Scan for the cell matching the given text and deliver its (x, y) coordinate at center. 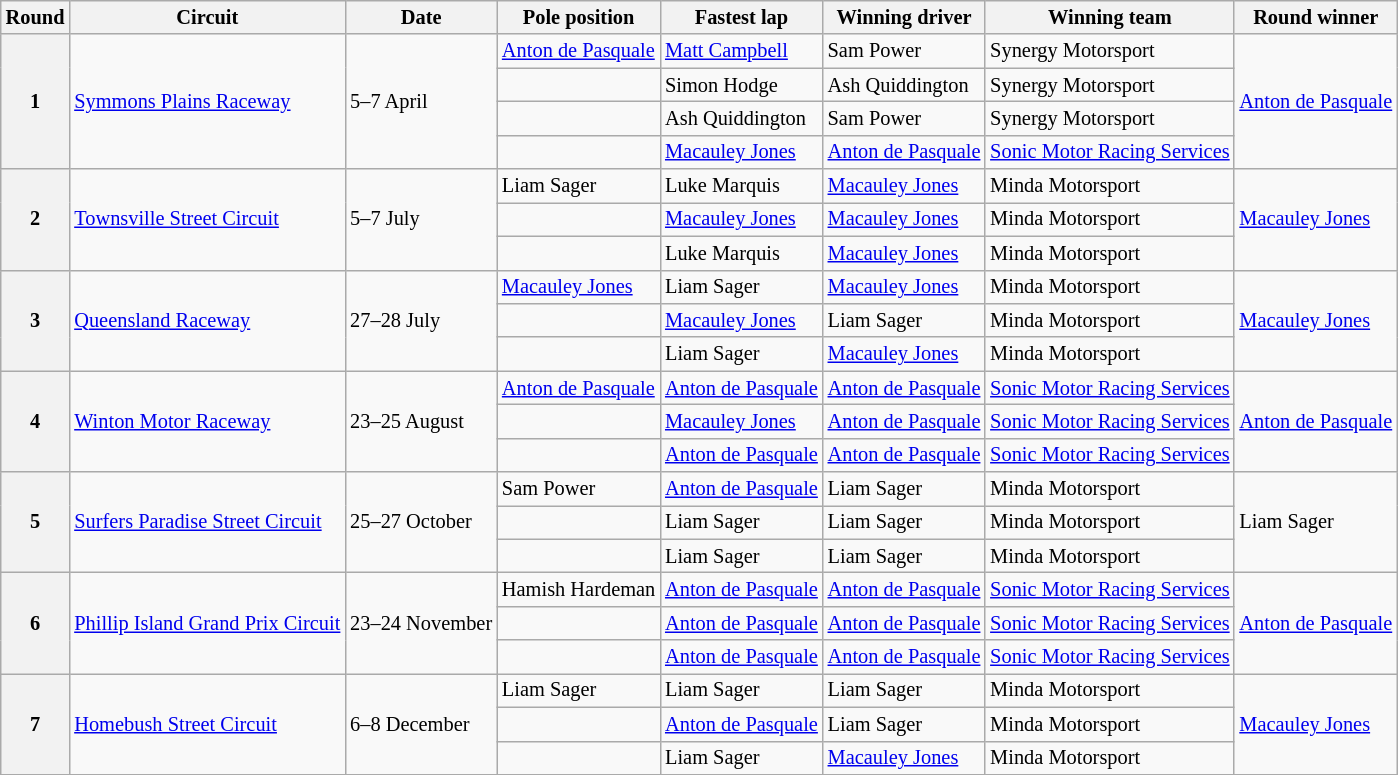
Winning team (1110, 17)
Surfers Paradise Street Circuit (207, 522)
4 (36, 422)
6–8 December (421, 724)
5 (36, 522)
6 (36, 622)
3 (36, 320)
Hamish Hardeman (578, 589)
23–25 August (421, 422)
Round (36, 17)
7 (36, 724)
2 (36, 220)
5–7 April (421, 102)
Townsville Street Circuit (207, 220)
25–27 October (421, 522)
Winton Motor Raceway (207, 422)
27–28 July (421, 320)
Round winner (1316, 17)
Simon Hodge (742, 85)
Matt Campbell (742, 51)
23–24 November (421, 622)
Pole position (578, 17)
Symmons Plains Raceway (207, 102)
Homebush Street Circuit (207, 724)
Winning driver (904, 17)
1 (36, 102)
Queensland Raceway (207, 320)
Fastest lap (742, 17)
Circuit (207, 17)
Date (421, 17)
Phillip Island Grand Prix Circuit (207, 622)
5–7 July (421, 220)
